Pinpoint the cell where the given text exists, returning its [X, Y] midpoint coordinate. 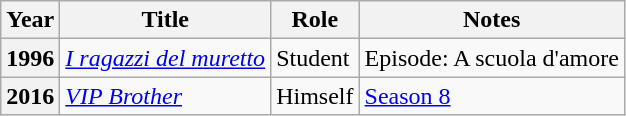
Episode: A scuola d'amore [492, 58]
1996 [30, 58]
Student [315, 58]
I ragazzi del muretto [166, 58]
VIP Brother [166, 96]
Notes [492, 20]
2016 [30, 96]
Title [166, 20]
Year [30, 20]
Role [315, 20]
Season 8 [492, 96]
Himself [315, 96]
